Scan for the cell matching the given text and deliver its [x, y] coordinate at center. 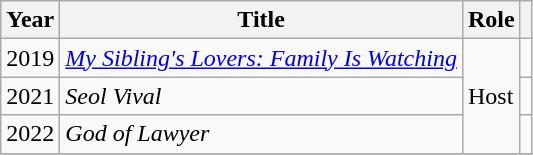
Host [491, 96]
Year [30, 20]
Title [262, 20]
2019 [30, 58]
Role [491, 20]
God of Lawyer [262, 134]
2021 [30, 96]
My Sibling's Lovers: Family Is Watching [262, 58]
Seol Vival [262, 96]
2022 [30, 134]
